Capture the cell that displays the provided text and extract its (X, Y) central coordinate. 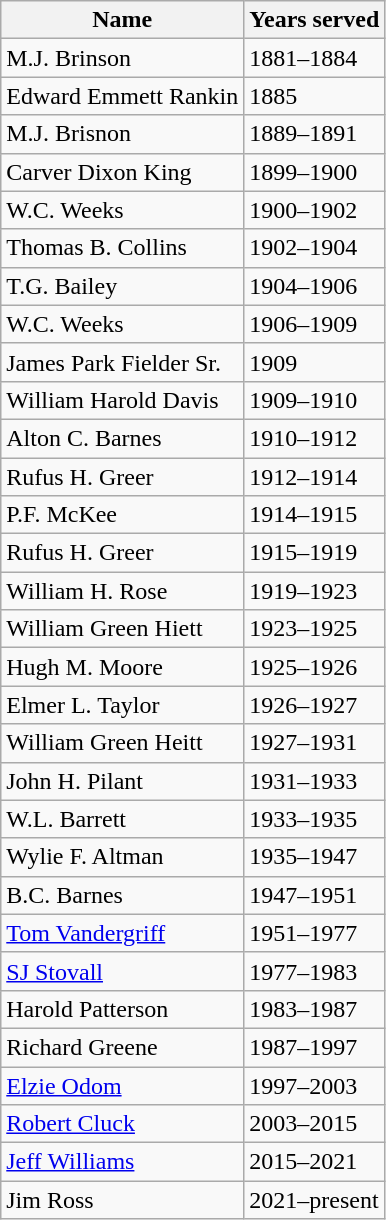
1927–1931 (314, 743)
1915–1919 (314, 553)
Wylie F. Altman (122, 857)
1926–1927 (314, 705)
1951–1977 (314, 933)
Harold Patterson (122, 1009)
W.L. Barrett (122, 819)
1909–1910 (314, 400)
Richard Greene (122, 1047)
Hugh M. Moore (122, 667)
1983–1987 (314, 1009)
1931–1933 (314, 781)
2003–2015 (314, 1124)
2015–2021 (314, 1162)
1914–1915 (314, 515)
Elmer L. Taylor (122, 705)
Jeff Williams (122, 1162)
Robert Cluck (122, 1124)
Tom Vandergriff (122, 933)
1902–1904 (314, 248)
2021–present (314, 1200)
1947–1951 (314, 895)
1933–1935 (314, 819)
James Park Fielder Sr. (122, 362)
1885 (314, 96)
1881–1884 (314, 58)
Elzie Odom (122, 1085)
William Green Heitt (122, 743)
1906–1909 (314, 324)
Years served (314, 20)
1904–1906 (314, 286)
1923–1925 (314, 629)
B.C. Barnes (122, 895)
1925–1926 (314, 667)
1977–1983 (314, 971)
Name (122, 20)
1900–1902 (314, 210)
1997–2003 (314, 1085)
William Harold Davis (122, 400)
M.J. Brinson (122, 58)
1987–1997 (314, 1047)
1889–1891 (314, 134)
Edward Emmett Rankin (122, 96)
1935–1947 (314, 857)
1909 (314, 362)
P.F. McKee (122, 515)
John H. Pilant (122, 781)
1912–1914 (314, 477)
1910–1912 (314, 438)
Alton C. Barnes (122, 438)
Carver Dixon King (122, 172)
SJ Stovall (122, 971)
1919–1923 (314, 591)
Jim Ross (122, 1200)
1899–1900 (314, 172)
M.J. Brisnon (122, 134)
William Green Hiett (122, 629)
T.G. Bailey (122, 286)
Thomas B. Collins (122, 248)
William H. Rose (122, 591)
